Extract the (x, y) coordinate from the center of the cell holding the provided text.  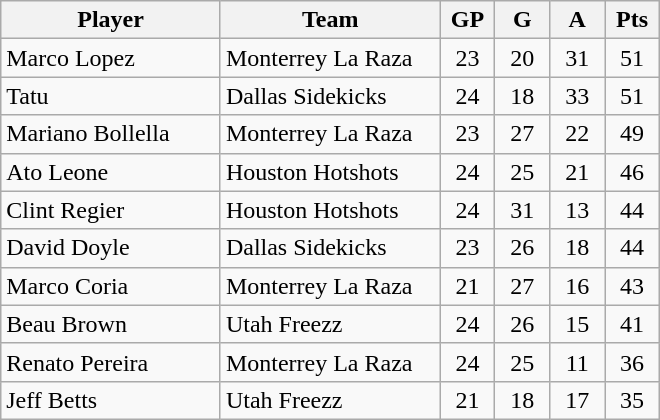
A (578, 20)
Mariano Bollella (111, 134)
David Doyle (111, 248)
49 (632, 134)
Ato Leone (111, 172)
Renato Pereira (111, 362)
16 (578, 286)
GP (468, 20)
15 (578, 324)
17 (578, 400)
Tatu (111, 96)
20 (522, 58)
33 (578, 96)
43 (632, 286)
G (522, 20)
Team (330, 20)
Jeff Betts (111, 400)
11 (578, 362)
Clint Regier (111, 210)
13 (578, 210)
41 (632, 324)
46 (632, 172)
Pts (632, 20)
Beau Brown (111, 324)
35 (632, 400)
22 (578, 134)
Marco Coria (111, 286)
Marco Lopez (111, 58)
Player (111, 20)
36 (632, 362)
